Detect which cell encompasses the target text, then output its [X, Y] center coordinate. 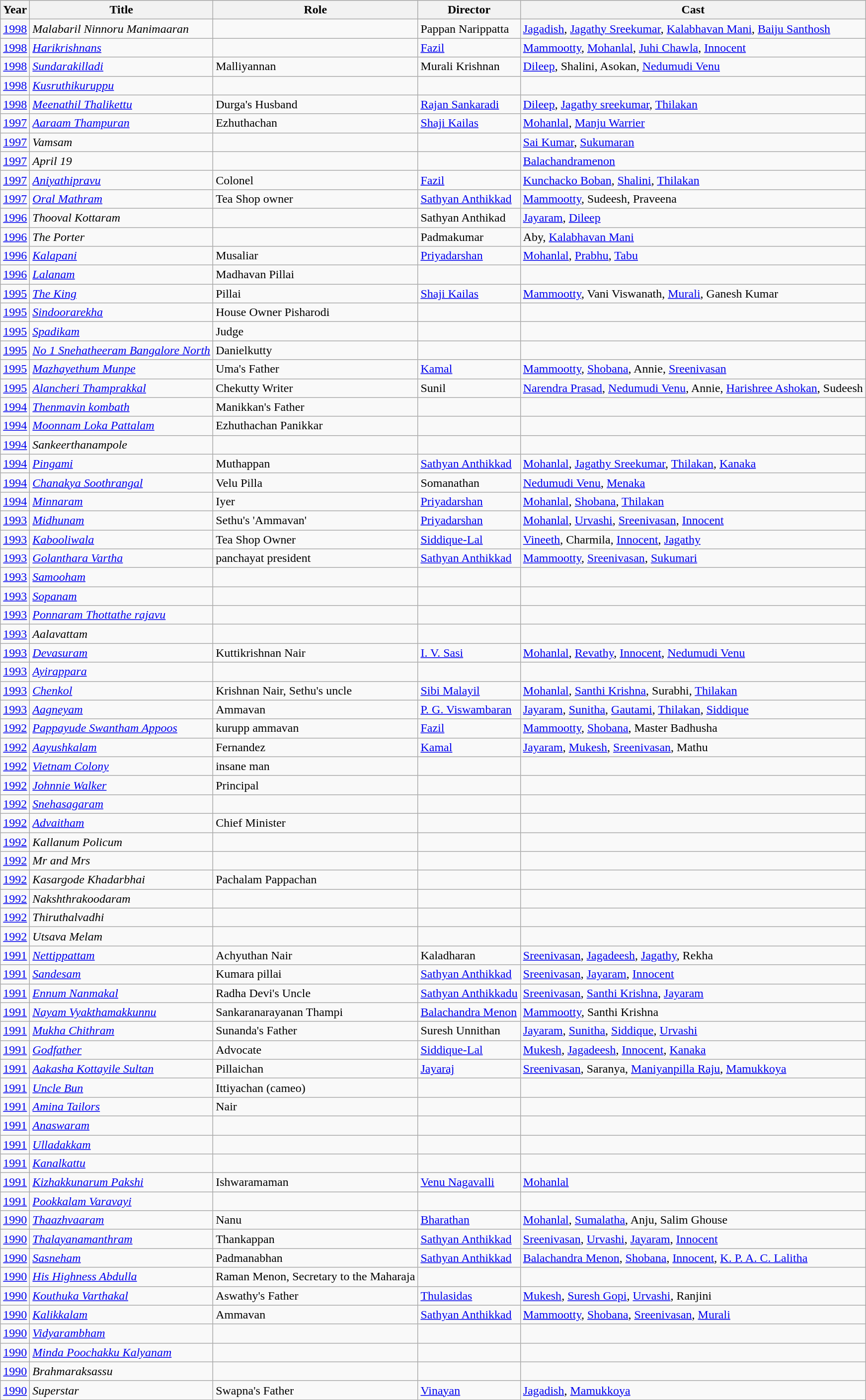
Vamsam [121, 142]
Jayaram, Mukesh, Sreenivasan, Mathu [693, 747]
Vineeth, Charmila, Innocent, Jagathy [693, 539]
Mammootty, Mohanlal, Juhi Chawla, Innocent [693, 48]
Mohanlal, Revathy, Innocent, Nedumudi Venu [693, 653]
Mammootty, Shobana, Master Badhusha [693, 728]
His Highness Abdulla [121, 1277]
Kouthuka Varthakal [121, 1296]
Danielkutty [315, 350]
Aakasha Kottayile Sultan [121, 1069]
Pingami [121, 464]
Nedumudi Venu, Menaka [693, 482]
Mazhayethum Munpe [121, 369]
Minda Poochakku Kalyanam [121, 1352]
Somanathan [469, 482]
Mammootty, Sudeesh, Praveena [693, 199]
Ishwaramaman [315, 1182]
Jagadish, Jagathy Sreekumar, Kalabhavan Mani, Baiju Santhosh [693, 29]
Balachandra Menon, Shobana, Innocent, K. P. A. C. Lalitha [693, 1258]
Muthappan [315, 464]
panchayat president [315, 558]
Krishnan Nair, Sethu's uncle [315, 691]
Sathyan Anthikkadu [469, 993]
Mammootty, Shobana, Annie, Sreenivasan [693, 369]
Sreenivasan, Jayaram, Innocent [693, 974]
Superstar [121, 1390]
Iyer [315, 501]
Nakshthrakoodaram [121, 899]
P. G. Viswambaran [469, 709]
Ponnaram Thottathe rajavu [121, 615]
Chanakya Soothrangal [121, 482]
Sankeerthanampole [121, 445]
Kanalkattu [121, 1164]
Raman Menon, Secretary to the Maharaja [315, 1277]
Padmakumar [469, 237]
kurupp ammavan [315, 728]
Thenmavin kombath [121, 407]
Aagneyam [121, 709]
Pookkalam Varavayi [121, 1201]
Chenkol [121, 691]
Director [469, 10]
Jayaram, Sunitha, Gautami, Thilakan, Siddique [693, 709]
I. V. Sasi [469, 653]
Pillaichan [315, 1069]
Aaraam Thampuran [121, 123]
Mohanlal, Shobana, Thilakan [693, 501]
Nayam Vyakthamakkunnu [121, 1012]
Uncle Bun [121, 1088]
Chief Minister [315, 823]
Kalapani [121, 256]
Devasuram [121, 653]
Ayirappara [121, 672]
Advocate [315, 1050]
Vietnam Colony [121, 766]
Role [315, 10]
Rajan Sankaradi [469, 104]
Mohanlal, Prabhu, Tabu [693, 256]
Golanthara Vartha [121, 558]
Utsava Melam [121, 936]
Mohanlal, Manju Warrier [693, 123]
Chekutty Writer [315, 388]
Pappayude Swantham Appoos [121, 728]
Godfather [121, 1050]
Sibi Malayil [469, 691]
Sankaranarayanan Thampi [315, 1012]
Kusruthikuruppu [121, 85]
Anaswaram [121, 1125]
Jagadish, Mamukkoya [693, 1390]
Uma's Father [315, 369]
Sreenivasan, Urvashi, Jayaram, Innocent [693, 1239]
Aayushkalam [121, 747]
Jayaraj [469, 1069]
Sopanam [121, 596]
Dileep, Jagathy sreekumar, Thilakan [693, 104]
Murali Krishnan [469, 67]
Thooval Kottaram [121, 218]
Musaliar [315, 256]
Kunchacko Boban, Shalini, Thilakan [693, 180]
Alancheri Thamprakkal [121, 388]
Thankappan [315, 1239]
Oral Mathram [121, 199]
Mukha Chithram [121, 1031]
Colonel [315, 180]
Principal [315, 785]
Judge [315, 331]
Nair [315, 1106]
Aalavattam [121, 634]
Ezhuthachan [315, 123]
Pachalam Pappachan [315, 880]
Advaitham [121, 823]
Malabaril Ninnoru Manimaaran [121, 29]
Mr and Mrs [121, 861]
Pappan Narippatta [469, 29]
Bharathan [469, 1220]
Thalayanamanthram [121, 1239]
Sai Kumar, Sukumaran [693, 142]
Sindoorarekha [121, 312]
Radha Devi's Uncle [315, 993]
Midhunam [121, 520]
Sreenivasan, Jagadeesh, Jagathy, Rekha [693, 955]
The King [121, 294]
Mukesh, Jagadeesh, Innocent, Kanaka [693, 1050]
Sasneham [121, 1258]
Thulasidas [469, 1296]
The Porter [121, 237]
Mohanlal, Urvashi, Sreenivasan, Innocent [693, 520]
Sunil [469, 388]
Mammootty, Santhi Krishna [693, 1012]
Mohanlal, Jagathy Sreekumar, Thilakan, Kanaka [693, 464]
Kumara pillai [315, 974]
Pillai [315, 294]
Mammootty, Sreenivasan, Sukumari [693, 558]
No 1 Snehatheeram Bangalore North [121, 350]
Ennum Nanmakal [121, 993]
Mammootty, Vani Viswanath, Murali, Ganesh Kumar [693, 294]
Narendra Prasad, Nedumudi Venu, Annie, Harishree Ashokan, Sudeesh [693, 388]
insane man [315, 766]
Jayaram, Sunitha, Siddique, Urvashi [693, 1031]
Nettippattam [121, 955]
Cast [693, 10]
Tea Shop Owner [315, 539]
Minnaram [121, 501]
Venu Nagavalli [469, 1182]
Sandesam [121, 974]
Velu Pilla [315, 482]
Swapna's Father [315, 1390]
House Owner Pisharodi [315, 312]
Vinayan [469, 1390]
Sunanda's Father [315, 1031]
Mohanlal [693, 1182]
Tea Shop owner [315, 199]
Dileep, Shalini, Asokan, Nedumudi Venu [693, 67]
Mukesh, Suresh Gopi, Urvashi, Ranjini [693, 1296]
April 19 [121, 161]
Year [15, 10]
Amina Tailors [121, 1106]
Sreenivasan, Santhi Krishna, Jayaram [693, 993]
Kalikkalam [121, 1315]
Suresh Unnithan [469, 1031]
Lalanam [121, 275]
Brahmaraksassu [121, 1371]
Thiruthalvadhi [121, 918]
Nanu [315, 1220]
Johnnie Walker [121, 785]
Kaladharan [469, 955]
Ezhuthachan Panikkar [315, 426]
Kasargode Khadarbhai [121, 880]
Sundarakilladi [121, 67]
Balachandra Menon [469, 1012]
Thaazhvaaram [121, 1220]
Malliyannan [315, 67]
Kallanum Policum [121, 842]
Sreenivasan, Saranya, Maniyanpilla Raju, Mamukkoya [693, 1069]
Vidyarambham [121, 1333]
Fernandez [315, 747]
Mohanlal, Santhi Krishna, Surabhi, Thilakan [693, 691]
Madhavan Pillai [315, 275]
Kuttikrishnan Nair [315, 653]
Title [121, 10]
Balachandramenon [693, 161]
Harikrishnans [121, 48]
Kabooliwala [121, 539]
Padmanabhan [315, 1258]
Sathyan Anthikad [469, 218]
Durga's Husband [315, 104]
Snehasagaram [121, 804]
Sethu's 'Ammavan' [315, 520]
Kizhakkunarum Pakshi [121, 1182]
Jayaram, Dileep [693, 218]
Aswathy's Father [315, 1296]
Samooham [121, 577]
Aby, Kalabhavan Mani [693, 237]
Mohanlal, Sumalatha, Anju, Salim Ghouse [693, 1220]
Ittiyachan (cameo) [315, 1088]
Manikkan's Father [315, 407]
Ulladakkam [121, 1144]
Moonnam Loka Pattalam [121, 426]
Mammootty, Shobana, Sreenivasan, Murali [693, 1315]
Meenathil Thalikettu [121, 104]
Spadikam [121, 331]
Achyuthan Nair [315, 955]
Aniyathipravu [121, 180]
